Output the [X, Y] coordinate of the center of the cell containing the given text.  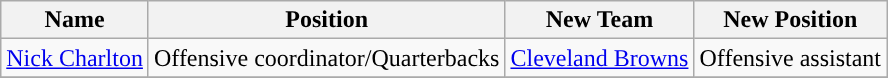
Offensive assistant [790, 58]
Position [326, 20]
New Team [600, 20]
Name [75, 20]
New Position [790, 20]
Offensive coordinator/Quarterbacks [326, 58]
Nick Charlton [75, 58]
Cleveland Browns [600, 58]
